Search for the cell housing the specified text and yield its [X, Y] center coordinate. 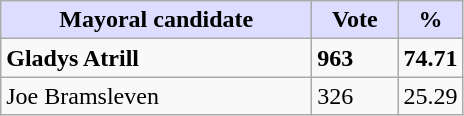
963 [355, 58]
Mayoral candidate [156, 20]
% [430, 20]
74.71 [430, 58]
Gladys Atrill [156, 58]
Vote [355, 20]
326 [355, 96]
Joe Bramsleven [156, 96]
25.29 [430, 96]
